Identify which cell holds the provided text, then report its (X, Y) central coordinate. 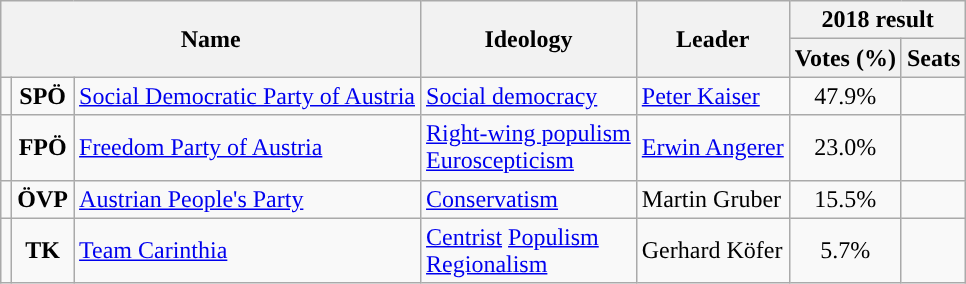
Erwin Angerer (712, 148)
2018 result (878, 20)
Team Carinthia (248, 250)
Freedom Party of Austria (248, 148)
Peter Kaiser (712, 96)
Name (211, 39)
FPÖ (43, 148)
SPÖ (43, 96)
Leader (712, 39)
Right-wing populismEuroscepticism (529, 148)
Gerhard Köfer (712, 250)
Ideology (529, 39)
Seats (933, 58)
5.7% (845, 250)
Social democracy (529, 96)
ÖVP (43, 199)
23.0% (845, 148)
Social Democratic Party of Austria (248, 96)
Austrian People's Party (248, 199)
47.9% (845, 96)
Centrist PopulismRegionalism (529, 250)
TK (43, 250)
Votes (%) (845, 58)
Martin Gruber (712, 199)
Conservatism (529, 199)
15.5% (845, 199)
